From the cell containing the given text, extract its center point as [X, Y] coordinate. 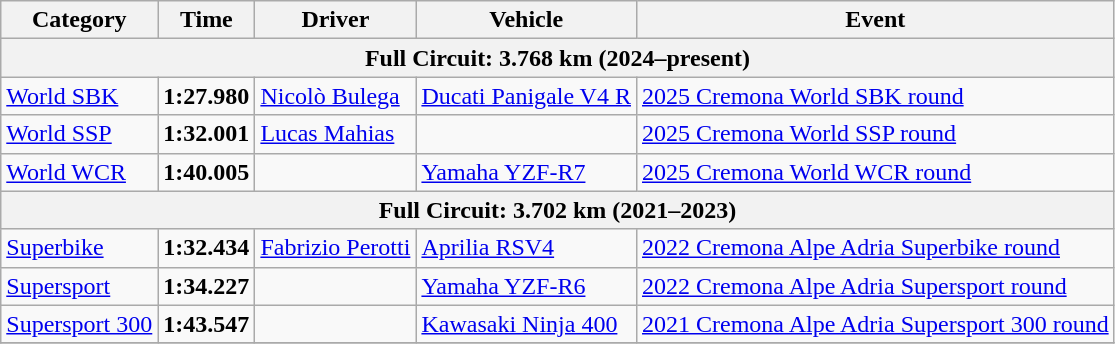
World SSP [80, 134]
Yamaha YZF-R6 [526, 286]
World SBK [80, 96]
1:27.980 [206, 96]
Ducati Panigale V4 R [526, 96]
Supersport [80, 286]
1:32.001 [206, 134]
Superbike [80, 248]
Driver [336, 20]
Event [875, 20]
2021 Cremona Alpe Adria Supersport 300 round [875, 324]
Kawasaki Ninja 400 [526, 324]
Category [80, 20]
Supersport 300 [80, 324]
2022 Cremona Alpe Adria Supersport round [875, 286]
Fabrizio Perotti [336, 248]
Full Circuit: 3.702 km (2021–2023) [558, 210]
Full Circuit: 3.768 km (2024–present) [558, 58]
Lucas Mahias [336, 134]
World WCR [80, 172]
2025 Cremona World SBK round [875, 96]
1:40.005 [206, 172]
1:43.547 [206, 324]
2025 Cremona World WCR round [875, 172]
Yamaha YZF-R7 [526, 172]
Aprilia RSV4 [526, 248]
Time [206, 20]
2025 Cremona World SSP round [875, 134]
1:32.434 [206, 248]
Nicolò Bulega [336, 96]
Vehicle [526, 20]
1:34.227 [206, 286]
2022 Cremona Alpe Adria Superbike round [875, 248]
